Locate the cell with the specified text and output its [x, y] center coordinate. 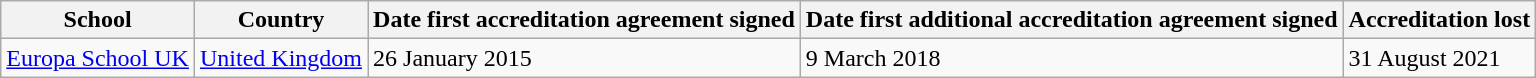
Europa School UK [98, 58]
9 March 2018 [1072, 58]
Accreditation lost [1440, 20]
United Kingdom [280, 58]
School [98, 20]
Country [280, 20]
26 January 2015 [584, 58]
31 August 2021 [1440, 58]
Date first accreditation agreement signed [584, 20]
Date first additional accreditation agreement signed [1072, 20]
